For the text-containing cell, return its midpoint in [X, Y] coordinate format. 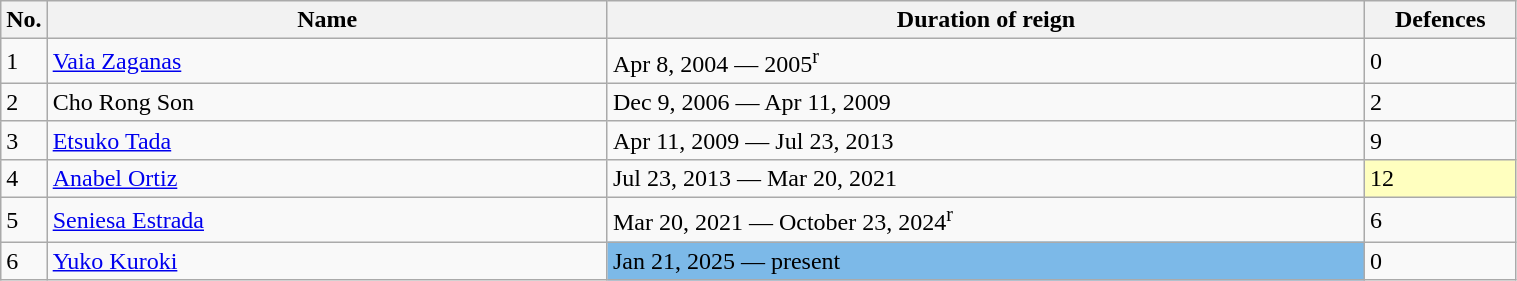
5 [24, 220]
Apr 8, 2004 — 2005r [986, 62]
Apr 11, 2009 — Jul 23, 2013 [986, 140]
Seniesa Estrada [327, 220]
Jan 21, 2025 — present [986, 261]
Anabel Ortiz [327, 178]
9 [1441, 140]
Cho Rong Son [327, 102]
Vaia Zaganas [327, 62]
No. [24, 20]
Defences [1441, 20]
Name [327, 20]
12 [1441, 178]
Jul 23, 2013 — Mar 20, 2021 [986, 178]
Mar 20, 2021 — October 23, 2024r [986, 220]
Yuko Kuroki [327, 261]
Dec 9, 2006 — Apr 11, 2009 [986, 102]
3 [24, 140]
4 [24, 178]
Etsuko Tada [327, 140]
Duration of reign [986, 20]
1 [24, 62]
